Provide the (X, Y) coordinate of the cell's center where the given text is located.  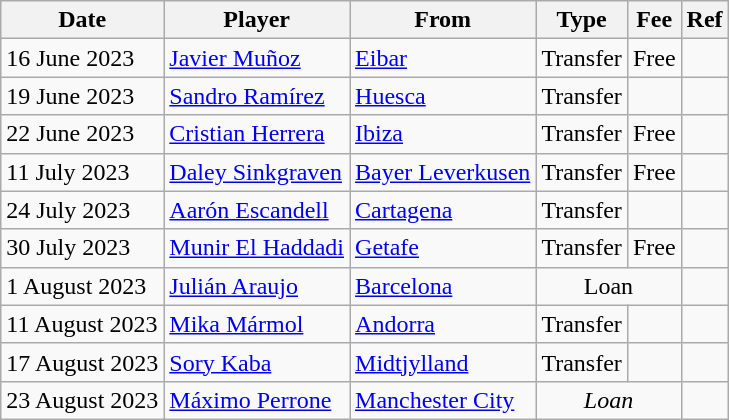
1 August 2023 (82, 286)
24 July 2023 (82, 210)
Mika Mármol (257, 324)
Barcelona (443, 286)
Type (582, 20)
Sory Kaba (257, 362)
Manchester City (443, 400)
11 August 2023 (82, 324)
Javier Muñoz (257, 58)
17 August 2023 (82, 362)
Máximo Perrone (257, 400)
Getafe (443, 248)
Eibar (443, 58)
Ibiza (443, 134)
22 June 2023 (82, 134)
Andorra (443, 324)
Huesca (443, 96)
23 August 2023 (82, 400)
From (443, 20)
Ref (704, 20)
Munir El Haddadi (257, 248)
Daley Sinkgraven (257, 172)
Player (257, 20)
16 June 2023 (82, 58)
Fee (654, 20)
Cristian Herrera (257, 134)
30 July 2023 (82, 248)
Date (82, 20)
Bayer Leverkusen (443, 172)
Aarón Escandell (257, 210)
Sandro Ramírez (257, 96)
11 July 2023 (82, 172)
19 June 2023 (82, 96)
Midtjylland (443, 362)
Julián Araujo (257, 286)
Cartagena (443, 210)
